For the text-containing cell, return its midpoint in (x, y) coordinate format. 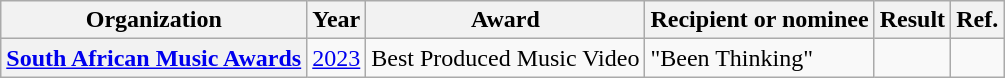
Award (506, 20)
"Been Thinking" (760, 58)
Ref. (978, 20)
South African Music Awards (154, 58)
2023 (336, 58)
Recipient or nominee (760, 20)
Organization (154, 20)
Result (912, 20)
Year (336, 20)
Best Produced Music Video (506, 58)
